From the cell containing the given text, extract its center point as (X, Y) coordinate. 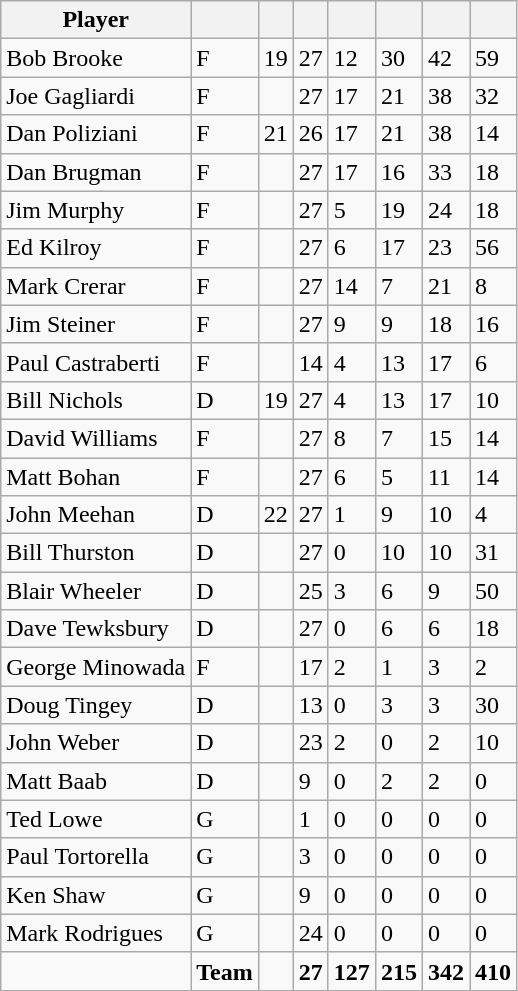
John Meehan (96, 515)
31 (494, 553)
342 (446, 971)
32 (494, 96)
Ted Lowe (96, 819)
127 (352, 971)
Paul Tortorella (96, 857)
Team (225, 971)
25 (310, 591)
Dan Poliziani (96, 134)
George Minowada (96, 667)
Bill Thurston (96, 553)
Bob Brooke (96, 58)
Matt Baab (96, 781)
John Weber (96, 743)
11 (446, 477)
Bill Nichols (96, 400)
215 (398, 971)
Matt Bohan (96, 477)
Dave Tewksbury (96, 629)
Ken Shaw (96, 895)
Blair Wheeler (96, 591)
Doug Tingey (96, 705)
David Williams (96, 438)
12 (352, 58)
Paul Castraberti (96, 362)
Jim Murphy (96, 210)
Ed Kilroy (96, 248)
33 (446, 172)
56 (494, 248)
59 (494, 58)
Joe Gagliardi (96, 96)
Player (96, 20)
15 (446, 438)
26 (310, 134)
22 (276, 515)
50 (494, 591)
Mark Rodrigues (96, 933)
Dan Brugman (96, 172)
Jim Steiner (96, 324)
42 (446, 58)
Mark Crerar (96, 286)
410 (494, 971)
